Return the [X, Y] coordinate for the center point of the cell that contains the specified text.  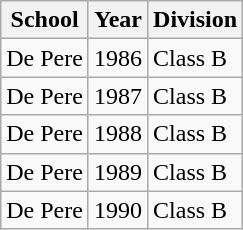
Division [196, 20]
School [45, 20]
1988 [118, 134]
1986 [118, 58]
1990 [118, 210]
1987 [118, 96]
1989 [118, 172]
Year [118, 20]
